For the text-containing cell, return its midpoint in (x, y) coordinate format. 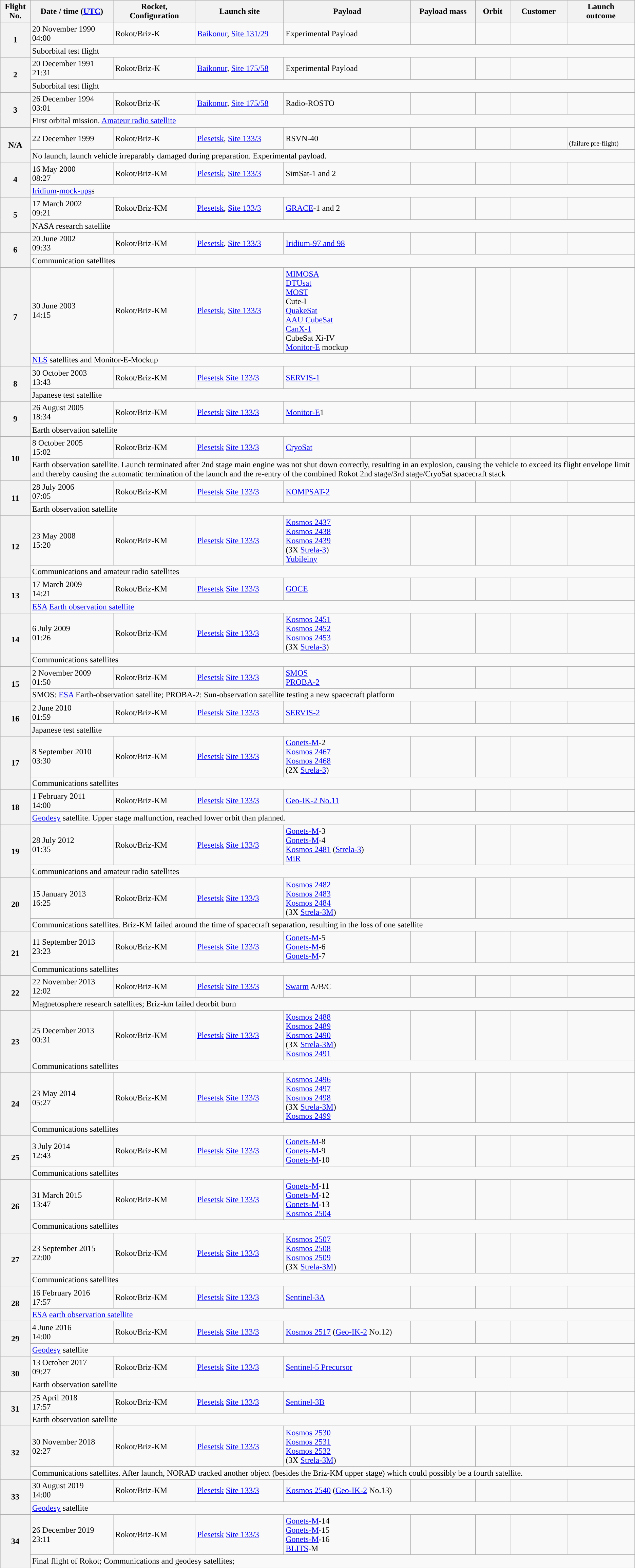
2 June 201001:59 (72, 713)
6 July 200901:26 (72, 633)
2 November 200901:50 (72, 677)
26 (16, 1206)
21 (16, 953)
Sentinel-3A (347, 1297)
13 (16, 595)
Iridium-mock-upss (332, 191)
2 (16, 75)
N/A (16, 145)
Communication satellites (332, 261)
15 (16, 684)
22 (16, 993)
KOMPSAT-2 (347, 491)
Flight No. (16, 12)
Monitor-E1 (347, 413)
28 (16, 1304)
(failure pre-flight) (601, 138)
Gonets-M-11Gonets-M-12Gonets-M-13Kosmos 2504 (347, 1200)
3 (16, 110)
17 (16, 763)
Geodesy satellite. Upper stage malfunction, reached lower orbit than planned. (332, 818)
Gonets-M-14Gonets-M-15Gonets-M-16BLITS-M (347, 1534)
23 May 200815:20 (72, 540)
Magnetosphere research satellites; Briz-km failed deorbit burn (332, 1004)
Iridium-97 and 98 (347, 244)
Radio-ROSTO (347, 103)
25 April 201817:57 (72, 1402)
Kosmos 2496Kosmos 2497Kosmos 2498(3X Strela-3M) Kosmos 2499 (347, 1098)
Final flight of Rokot; Communications and geodesy satellites; (332, 1561)
9 (16, 419)
20 (16, 905)
Kosmos 2540 (Geo-IK-2 No.13) (347, 1490)
Gonets-M-2Kosmos 2467Kosmos 2468(2X Strela-3) (347, 757)
Baikonur, Site 131/29 (239, 33)
ESA Earth observation satellite (332, 606)
22 November 201312:02 (72, 987)
GOCE (347, 589)
27 (16, 1260)
23 September 201522:00 (72, 1253)
Kosmos 2530Kosmos 2531Kosmos 2532(3X Strela-3M) (347, 1446)
Payload mass (443, 12)
Kosmos 2451Kosmos 2452Kosmos 2453(3X Strela-3) (347, 633)
8 (16, 384)
16 May 200008:27 (72, 173)
28 July 200607:05 (72, 491)
Launch site (239, 12)
12 (16, 547)
Date / time (UTC) (72, 12)
31 March 201513:47 (72, 1200)
Sentinel-5 Precursor (347, 1367)
17 March 200209:21 (72, 208)
3 July 201412:43 (72, 1151)
Rocket, Configuration (154, 12)
20 November 199004:00 (72, 33)
Sentinel-3B (347, 1402)
11 (16, 498)
28 July 201201:35 (72, 845)
24 (16, 1104)
Gonets-M-8Gonets-M-9Gonets-M-10 (347, 1151)
ESA earth observation satellite (332, 1315)
25 (16, 1157)
4 June 201614:00 (72, 1332)
30 August 201914:00 (72, 1490)
26 December 201923:11 (72, 1534)
14 (16, 640)
29 (16, 1338)
30 October 200313:43 (72, 377)
15 January 201316:25 (72, 898)
Swarm A/B/C (347, 987)
34 (16, 1541)
SMOS: ESA Earth-observation satellite; PROBA-2: Sun-observation satellite testing a new spacecraft platform (332, 695)
7 (16, 317)
25 December 201300:31 (72, 1035)
SERVIS-1 (347, 377)
NLS satellites and Monitor-E-Mockup (332, 360)
26 December 199403:01 (72, 103)
GRACE-1 and 2 (347, 208)
Kosmos 2517 (Geo-IK-2 No.12) (347, 1332)
30 November 201802:27 (72, 1446)
NASA research satellite (332, 226)
23 (16, 1042)
17 March 200914:21 (72, 589)
SimSat-1 and 2 (347, 173)
30 (16, 1374)
18 (16, 807)
23 May 201405:27 (72, 1098)
6 (16, 250)
19 (16, 851)
31 (16, 1409)
11 September 201323:23 (72, 947)
Orbit (493, 12)
4 (16, 180)
16 February 201617:57 (72, 1297)
RSVN-40 (347, 138)
20 December 199121:31 (72, 69)
10 (16, 458)
Kosmos 2507Kosmos 2508Kosmos 2509(3X Strela-3M) (347, 1253)
CryoSat (347, 447)
Gonets-M-5Gonets-M-6Gonets-M-7 (347, 947)
Kosmos 2437Kosmos 2438Kosmos 2439(3X Strela-3)Yubileiny (347, 540)
30 June 200314:15 (72, 310)
Launch outcome (601, 12)
Communications satellites. Briz-KM failed around the time of spacecraft separation, resulting in the loss of one satellite (332, 925)
First orbital mission. Amateur radio satellite (332, 121)
33 (16, 1497)
MIMOSADTUsatMOSTCute-IQuakeSatAAU CubeSatCanX-1CubeSat Xi-IVMonitor-E mockup (347, 310)
Geo-IK-2 No.11 (347, 801)
Payload (347, 12)
No launch, launch vehicle irreparably damaged during preparation. Experimental payload. (332, 156)
22 December 1999 (72, 138)
32 (16, 1453)
SERVIS-2 (347, 713)
20 June 200209:33 (72, 244)
8 September 201003:30 (72, 757)
8 October 200515:02 (72, 447)
Kosmos 2488Kosmos 2489Kosmos 2490(3X Strela-3M)Kosmos 2491 (347, 1035)
26 August 200518:34 (72, 413)
Kosmos 2482Kosmos 2483Kosmos 2484(3X Strela-3M) (347, 898)
1 February 201114:00 (72, 801)
Gonets-M-3Gonets-M-4Kosmos 2481 (Strela-3)MiR (347, 845)
SMOS PROBA-2 (347, 677)
5 (16, 214)
13 October 201709:27 (72, 1367)
Customer (539, 12)
Communications satellites. After launch, NORAD tracked another object (besides the Briz-KM upper stage) which could possibly be a fourth satellite. (332, 1473)
16 (16, 719)
1 (16, 40)
